Determine the [x, y] coordinate at the center of the cell enclosing the given text.  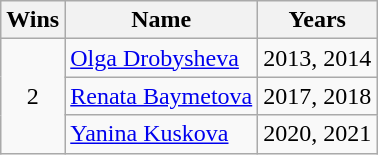
2 [33, 96]
Renata Baymetova [162, 96]
2017, 2018 [318, 96]
2020, 2021 [318, 134]
2013, 2014 [318, 58]
Years [318, 20]
Olga Drobysheva [162, 58]
Yanina Kuskova [162, 134]
Wins [33, 20]
Name [162, 20]
